Detect which cell encompasses the target text, then output its (x, y) center coordinate. 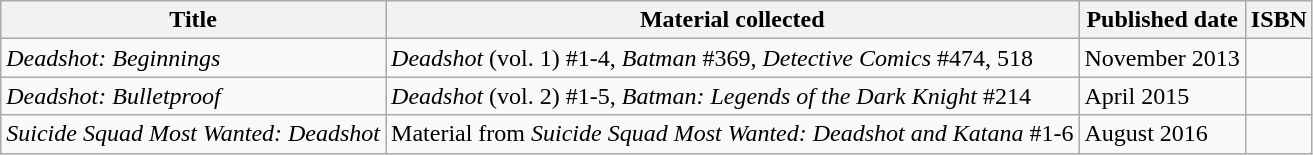
November 2013 (1162, 58)
Deadshot (vol. 1) #1-4, Batman #369, Detective Comics #474, 518 (732, 58)
Title (194, 20)
Deadshot: Bulletproof (194, 96)
Deadshot: Beginnings (194, 58)
Material from Suicide Squad Most Wanted: Deadshot and Katana #1-6 (732, 134)
Published date (1162, 20)
Suicide Squad Most Wanted: Deadshot (194, 134)
ISBN (1278, 20)
August 2016 (1162, 134)
Material collected (732, 20)
April 2015 (1162, 96)
Deadshot (vol. 2) #1-5, Batman: Legends of the Dark Knight #214 (732, 96)
